Pinpoint the cell where the given text exists, returning its (X, Y) midpoint coordinate. 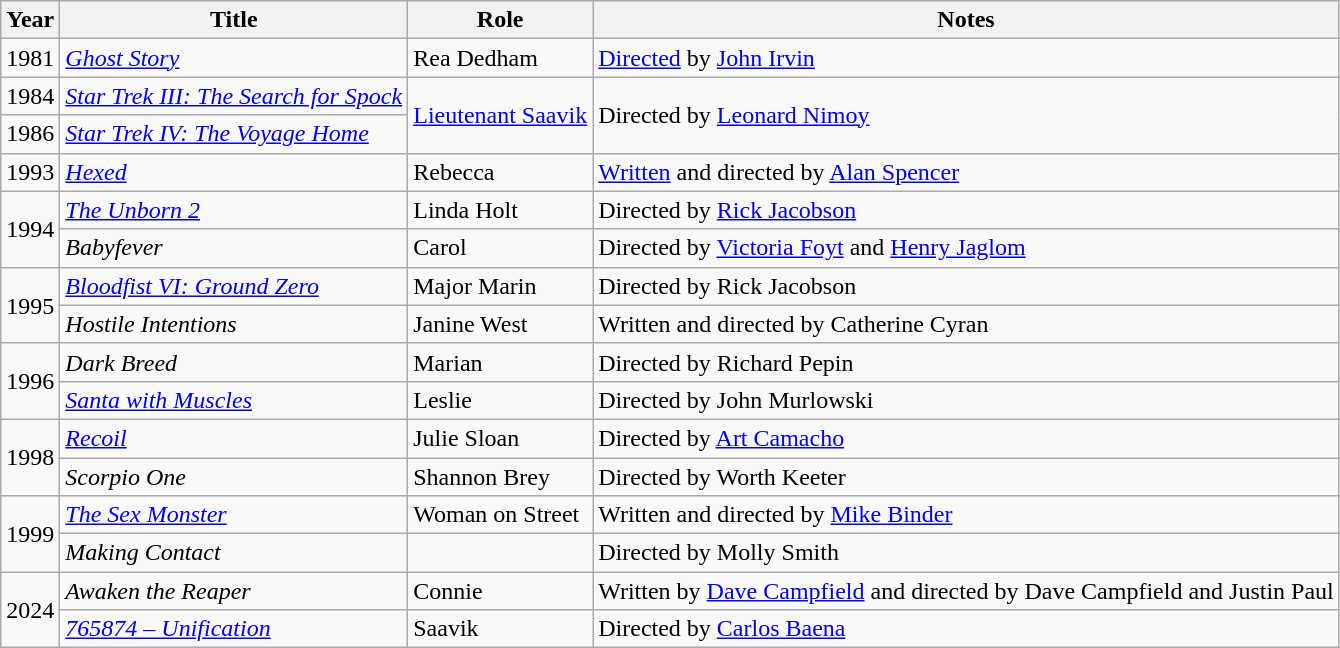
Janine West (500, 324)
Leslie (500, 400)
Lieutenant Saavik (500, 115)
Year (30, 20)
Star Trek IV: The Voyage Home (234, 134)
Directed by Molly Smith (966, 553)
1986 (30, 134)
The Unborn 2 (234, 210)
Rea Dedham (500, 58)
2024 (30, 610)
Directed by Victoria Foyt and Henry Jaglom (966, 248)
Carol (500, 248)
Making Contact (234, 553)
Directed by Worth Keeter (966, 477)
Dark Breed (234, 362)
Major Marin (500, 286)
Scorpio One (234, 477)
1994 (30, 229)
Santa with Muscles (234, 400)
Directed by Art Camacho (966, 438)
1984 (30, 96)
Babyfever (234, 248)
Linda Holt (500, 210)
1995 (30, 305)
Directed by Leonard Nimoy (966, 115)
Hexed (234, 172)
1996 (30, 381)
1999 (30, 534)
Recoil (234, 438)
Written by Dave Campfield and directed by Dave Campfield and Justin Paul (966, 591)
Shannon Brey (500, 477)
Title (234, 20)
Bloodfist VI: Ground Zero (234, 286)
The Sex Monster (234, 515)
Ghost Story (234, 58)
1981 (30, 58)
Directed by John Murlowski (966, 400)
Star Trek III: The Search for Spock (234, 96)
Marian (500, 362)
1993 (30, 172)
Connie (500, 591)
1998 (30, 457)
Woman on Street (500, 515)
Hostile Intentions (234, 324)
Notes (966, 20)
Written and directed by Mike Binder (966, 515)
Julie Sloan (500, 438)
Written and directed by Catherine Cyran (966, 324)
Role (500, 20)
Awaken the Reaper (234, 591)
Rebecca (500, 172)
Saavik (500, 629)
765874 – Unification (234, 629)
Directed by Carlos Baena (966, 629)
Directed by Richard Pepin (966, 362)
Written and directed by Alan Spencer (966, 172)
Directed by John Irvin (966, 58)
